Search for the cell housing the specified text and yield its (X, Y) center coordinate. 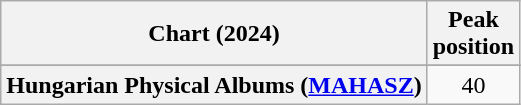
Chart (2024) (214, 34)
Peakposition (473, 34)
40 (473, 85)
Hungarian Physical Albums (MAHASZ) (214, 85)
